Provide the [x, y] coordinate of the cell's center where the given text is located.  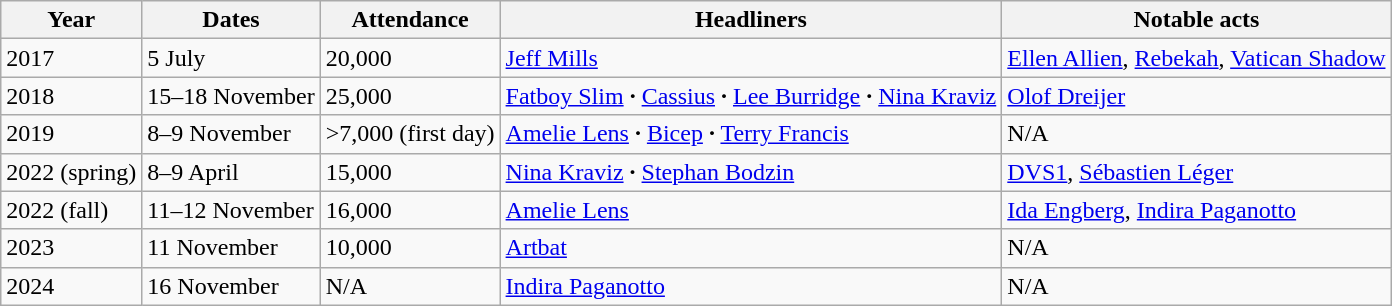
Olof Dreijer [1196, 96]
16,000 [410, 210]
8–9 April [231, 172]
2019 [72, 134]
15–18 November [231, 96]
2022 (fall) [72, 210]
DVS1, Sébastien Léger [1196, 172]
5 July [231, 58]
Attendance [410, 20]
8–9 November [231, 134]
20,000 [410, 58]
Jeff Mills [751, 58]
>7,000 (first day) [410, 134]
Fatboy Slim · Cassius · Lee Burridge · Nina Kraviz [751, 96]
Headliners [751, 20]
16 November [231, 286]
11–12 November [231, 210]
25,000 [410, 96]
2022 (spring) [72, 172]
Artbat [751, 248]
2017 [72, 58]
2023 [72, 248]
11 November [231, 248]
Nina Kraviz · Stephan Bodzin [751, 172]
Dates [231, 20]
Notable acts [1196, 20]
Indira Paganotto [751, 286]
2024 [72, 286]
Amelie Lens · Bicep · Terry Francis [751, 134]
Ellen Allien, Rebekah, Vatican Shadow [1196, 58]
15,000 [410, 172]
Ida Engberg, Indira Paganotto [1196, 210]
2018 [72, 96]
Amelie Lens [751, 210]
Year [72, 20]
10,000 [410, 248]
